Return (X, Y) of the center of cell containing provided text 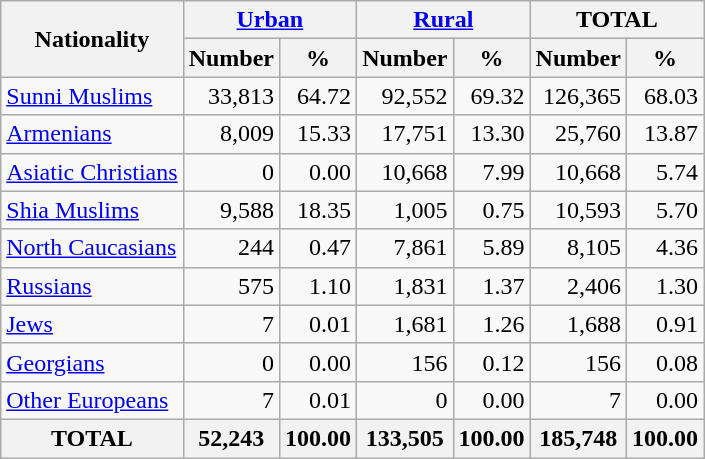
1,688 (578, 324)
Urban (270, 20)
0.91 (664, 324)
Armenians (92, 134)
0.47 (318, 248)
Sunni Muslims (92, 96)
17,751 (405, 134)
64.72 (318, 96)
0.12 (492, 362)
92,552 (405, 96)
10,593 (578, 210)
33,813 (231, 96)
52,243 (231, 438)
Russians (92, 286)
7,861 (405, 248)
Other Europeans (92, 400)
13.30 (492, 134)
8,105 (578, 248)
North Caucasians (92, 248)
18.35 (318, 210)
1,831 (405, 286)
126,365 (578, 96)
1.30 (664, 286)
575 (231, 286)
Georgians (92, 362)
Rural (444, 20)
Nationality (92, 39)
Asiatic Christians (92, 172)
9,588 (231, 210)
185,748 (578, 438)
0.08 (664, 362)
1.10 (318, 286)
244 (231, 248)
Shia Muslims (92, 210)
133,505 (405, 438)
Jews (92, 324)
1,005 (405, 210)
5.89 (492, 248)
5.74 (664, 172)
4.36 (664, 248)
25,760 (578, 134)
5.70 (664, 210)
7.99 (492, 172)
0.75 (492, 210)
15.33 (318, 134)
68.03 (664, 96)
1,681 (405, 324)
13.87 (664, 134)
1.37 (492, 286)
1.26 (492, 324)
69.32 (492, 96)
8,009 (231, 134)
2,406 (578, 286)
